Pinpoint the cell where the given text exists, returning its [x, y] midpoint coordinate. 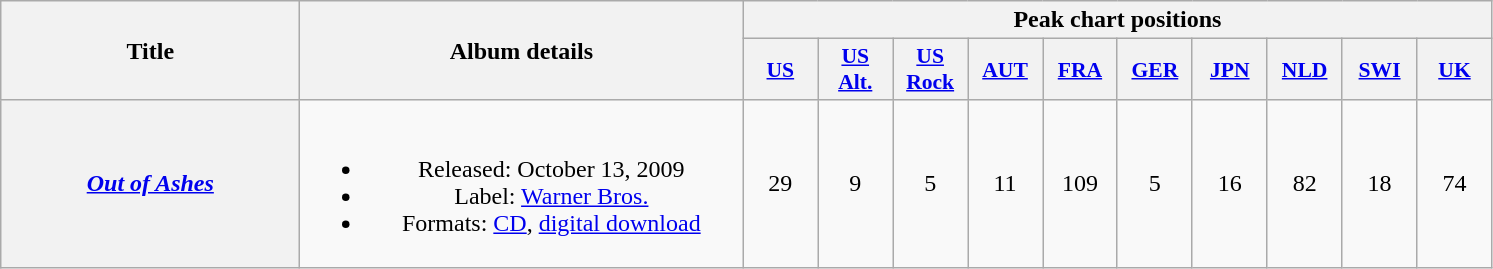
Peak chart positions [1118, 20]
9 [856, 184]
11 [1006, 184]
74 [1454, 184]
Title [150, 50]
NLD [1304, 70]
109 [1080, 184]
GER [1154, 70]
SWI [1380, 70]
AUT [1006, 70]
USRock [930, 70]
18 [1380, 184]
82 [1304, 184]
Released: October 13, 2009Label: Warner Bros.Formats: CD, digital download [522, 184]
Album details [522, 50]
16 [1230, 184]
FRA [1080, 70]
UK [1454, 70]
Out of Ashes [150, 184]
US [780, 70]
29 [780, 184]
JPN [1230, 70]
USAlt. [856, 70]
